Capture the cell that displays the provided text and extract its [X, Y] central coordinate. 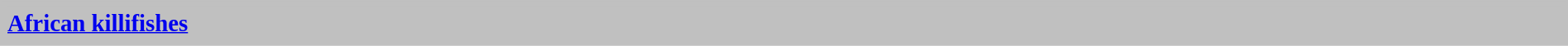
African killifishes [784, 23]
